Return the [X, Y] coordinate for the center point of the cell that contains the specified text.  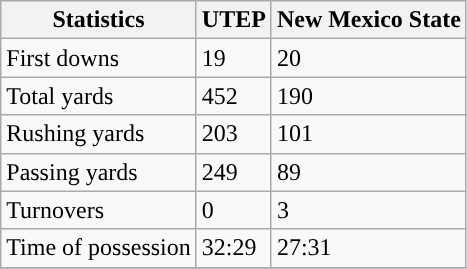
190 [368, 96]
New Mexico State [368, 20]
27:31 [368, 248]
Time of possession [99, 248]
Rushing yards [99, 134]
452 [234, 96]
Passing yards [99, 172]
UTEP [234, 20]
First downs [99, 58]
32:29 [234, 248]
Total yards [99, 96]
19 [234, 58]
20 [368, 58]
Turnovers [99, 210]
0 [234, 210]
3 [368, 210]
249 [234, 172]
89 [368, 172]
Statistics [99, 20]
203 [234, 134]
101 [368, 134]
